Detect which cell encompasses the target text, then output its (X, Y) center coordinate. 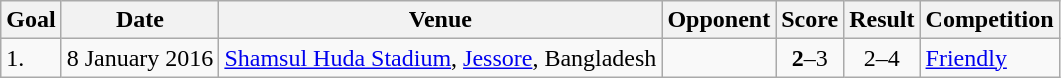
Opponent (719, 20)
Venue (440, 20)
Date (140, 20)
Competition (990, 20)
Goal (31, 20)
Friendly (990, 58)
Result (882, 20)
2–4 (882, 58)
1. (31, 58)
Score (810, 20)
Shamsul Huda Stadium, Jessore, Bangladesh (440, 58)
2–3 (810, 58)
8 January 2016 (140, 58)
